Pinpoint the cell where the given text exists, returning its (x, y) midpoint coordinate. 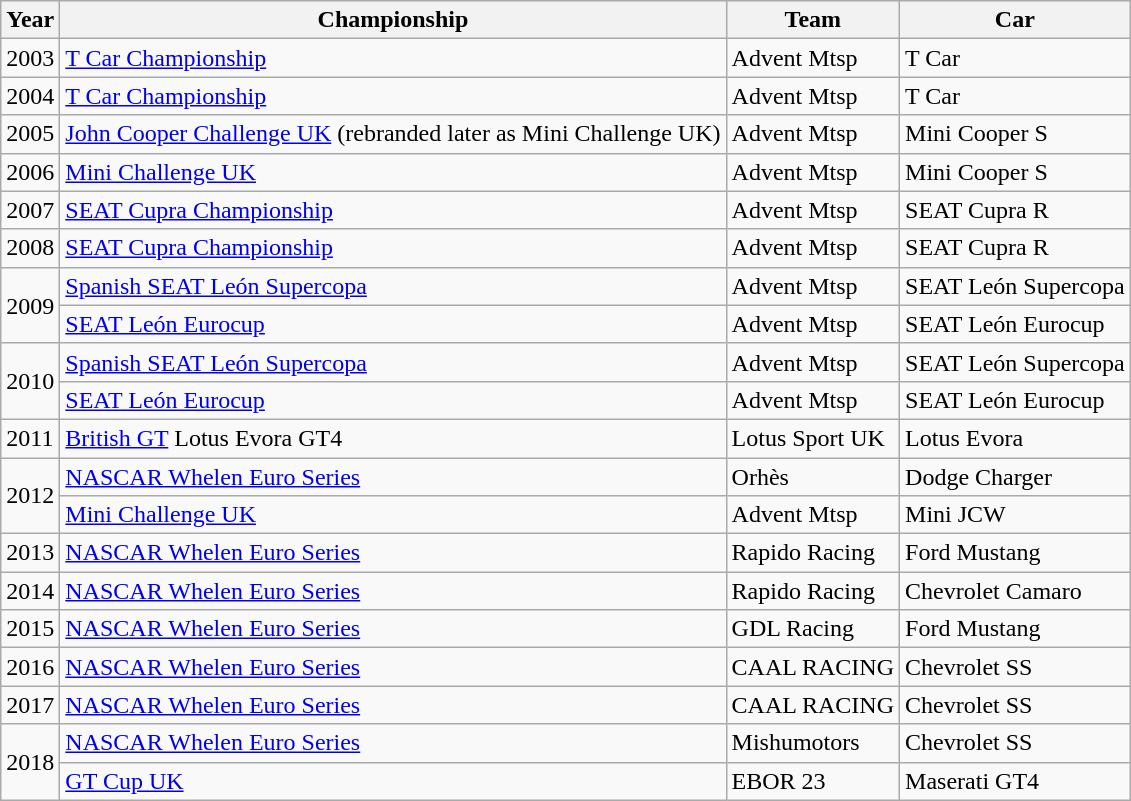
2016 (30, 667)
Orhès (813, 477)
Lotus Sport UK (813, 438)
2015 (30, 629)
GT Cup UK (393, 781)
GDL Racing (813, 629)
2017 (30, 705)
Car (1016, 20)
Mishumotors (813, 743)
2008 (30, 248)
2006 (30, 172)
2007 (30, 210)
2003 (30, 58)
2013 (30, 553)
Maserati GT4 (1016, 781)
John Cooper Challenge UK (rebranded later as Mini Challenge UK) (393, 134)
Championship (393, 20)
2012 (30, 496)
2011 (30, 438)
2010 (30, 381)
2018 (30, 762)
2009 (30, 305)
Team (813, 20)
Dodge Charger (1016, 477)
2004 (30, 96)
Mini JCW (1016, 515)
Chevrolet Camaro (1016, 591)
Lotus Evora (1016, 438)
2005 (30, 134)
2014 (30, 591)
British GT Lotus Evora GT4 (393, 438)
Year (30, 20)
EBOR 23 (813, 781)
